Provide the [X, Y] coordinate of the cell's center where the given text is located.  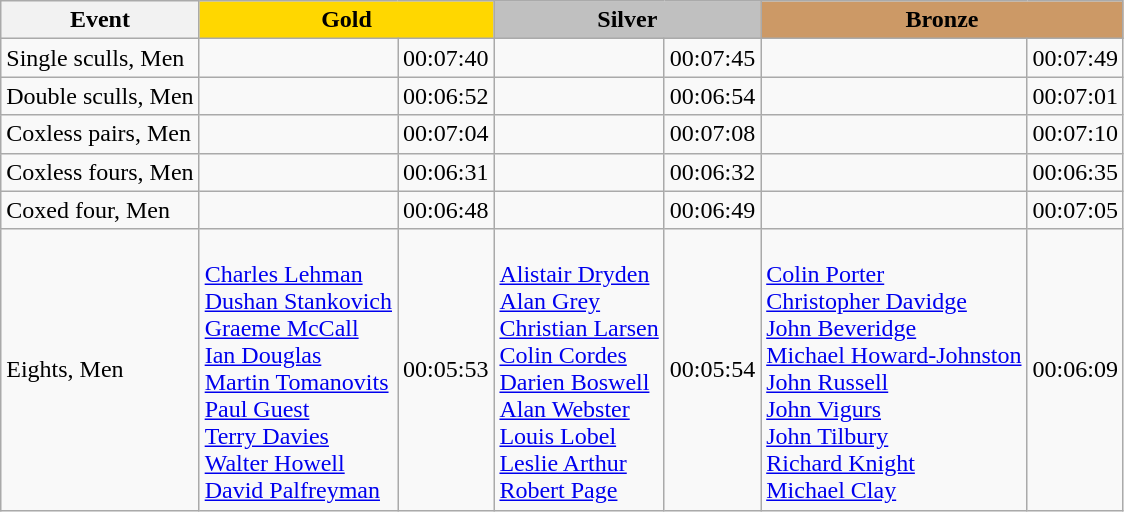
00:07:08 [712, 134]
00:06:52 [446, 96]
Double sculls, Men [100, 96]
00:05:54 [712, 370]
Coxless pairs, Men [100, 134]
Coxless fours, Men [100, 172]
Event [100, 20]
00:07:49 [1075, 58]
00:06:32 [712, 172]
Coxed four, Men [100, 210]
00:07:45 [712, 58]
00:07:40 [446, 58]
00:06:31 [446, 172]
Gold [346, 20]
Bronze [942, 20]
00:07:01 [1075, 96]
00:07:04 [446, 134]
00:07:05 [1075, 210]
Charles LehmanDushan StankovichGraeme McCallIan DouglasMartin TomanovitsPaul GuestTerry DaviesWalter Howell David Palfreyman [298, 370]
Eights, Men [100, 370]
00:06:35 [1075, 172]
Alistair DrydenAlan GreyChristian LarsenColin CordesDarien BoswellAlan WebsterLouis LobelLeslie ArthurRobert Page [579, 370]
00:05:53 [446, 370]
00:07:10 [1075, 134]
00:06:49 [712, 210]
00:06:54 [712, 96]
00:06:48 [446, 210]
Silver [628, 20]
Colin PorterChristopher DavidgeJohn BeveridgeMichael Howard-JohnstonJohn RussellJohn VigursJohn TilburyRichard KnightMichael Clay [894, 370]
Single sculls, Men [100, 58]
00:06:09 [1075, 370]
